Detect which cell encompasses the target text, then output its (x, y) center coordinate. 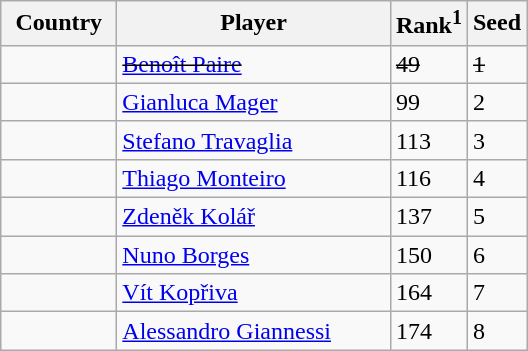
116 (428, 178)
Stefano Travaglia (254, 140)
8 (496, 331)
Zdeněk Kolář (254, 217)
Player (254, 24)
99 (428, 102)
137 (428, 217)
174 (428, 331)
5 (496, 217)
150 (428, 255)
1 (496, 64)
49 (428, 64)
Benoît Paire (254, 64)
Country (59, 24)
7 (496, 293)
Seed (496, 24)
164 (428, 293)
Rank1 (428, 24)
Alessandro Giannessi (254, 331)
Vít Kopřiva (254, 293)
113 (428, 140)
3 (496, 140)
Gianluca Mager (254, 102)
4 (496, 178)
2 (496, 102)
Nuno Borges (254, 255)
6 (496, 255)
Thiago Monteiro (254, 178)
